For the text-containing cell, return its midpoint in (x, y) coordinate format. 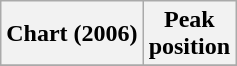
Chart (2006) (72, 34)
Peakposition (189, 34)
